Scan for the cell matching the given text and deliver its (x, y) coordinate at center. 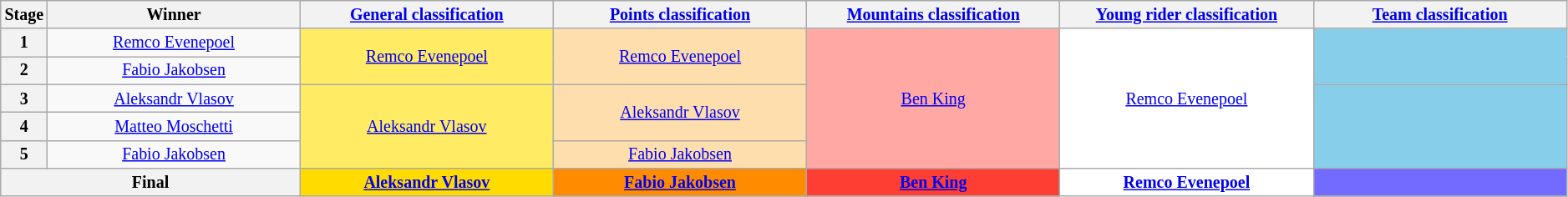
4 (24, 127)
1 (24, 43)
2 (24, 70)
Mountains classification (934, 15)
Young rider classification (1186, 15)
3 (24, 98)
Stage (24, 15)
Winner (174, 15)
Matteo Moschetti (174, 127)
General classification (426, 15)
5 (24, 154)
Final (150, 182)
Team classification (1440, 15)
Points classification (680, 15)
